Determine the (X, Y) coordinate at the center of the cell enclosing the given text.  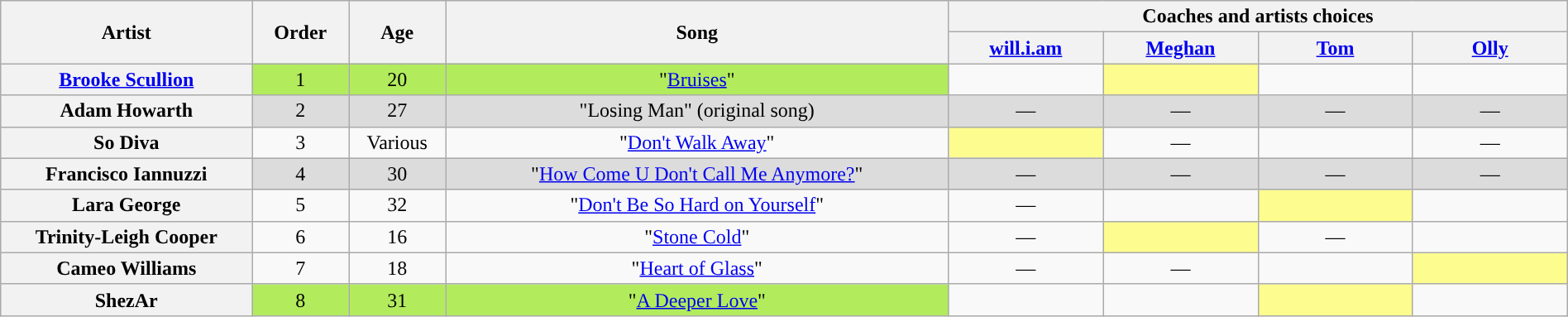
"Heart of Glass" (697, 268)
Cameo Williams (127, 268)
"A Deeper Love" (697, 300)
Coaches and artists choices (1258, 17)
6 (301, 237)
ShezAr (127, 300)
"Losing Man" (original song) (697, 111)
Age (397, 32)
So Diva (127, 142)
Francisco Iannuzzi (127, 174)
Adam Howarth (127, 111)
Artist (127, 32)
"Bruises" (697, 79)
Tom (1335, 48)
Song (697, 32)
Trinity-Leigh Cooper (127, 237)
Meghan (1181, 48)
31 (397, 300)
18 (397, 268)
3 (301, 142)
"Stone Cold" (697, 237)
2 (301, 111)
32 (397, 205)
20 (397, 79)
"How Come U Don't Call Me Anymore?" (697, 174)
5 (301, 205)
Order (301, 32)
7 (301, 268)
Lara George (127, 205)
4 (301, 174)
"Don't Walk Away" (697, 142)
1 (301, 79)
27 (397, 111)
Brooke Scullion (127, 79)
Various (397, 142)
8 (301, 300)
16 (397, 237)
will.i.am (1025, 48)
30 (397, 174)
"Don't Be So Hard on Yourself" (697, 205)
Olly (1490, 48)
